Pinpoint the cell where the given text exists, returning its [x, y] midpoint coordinate. 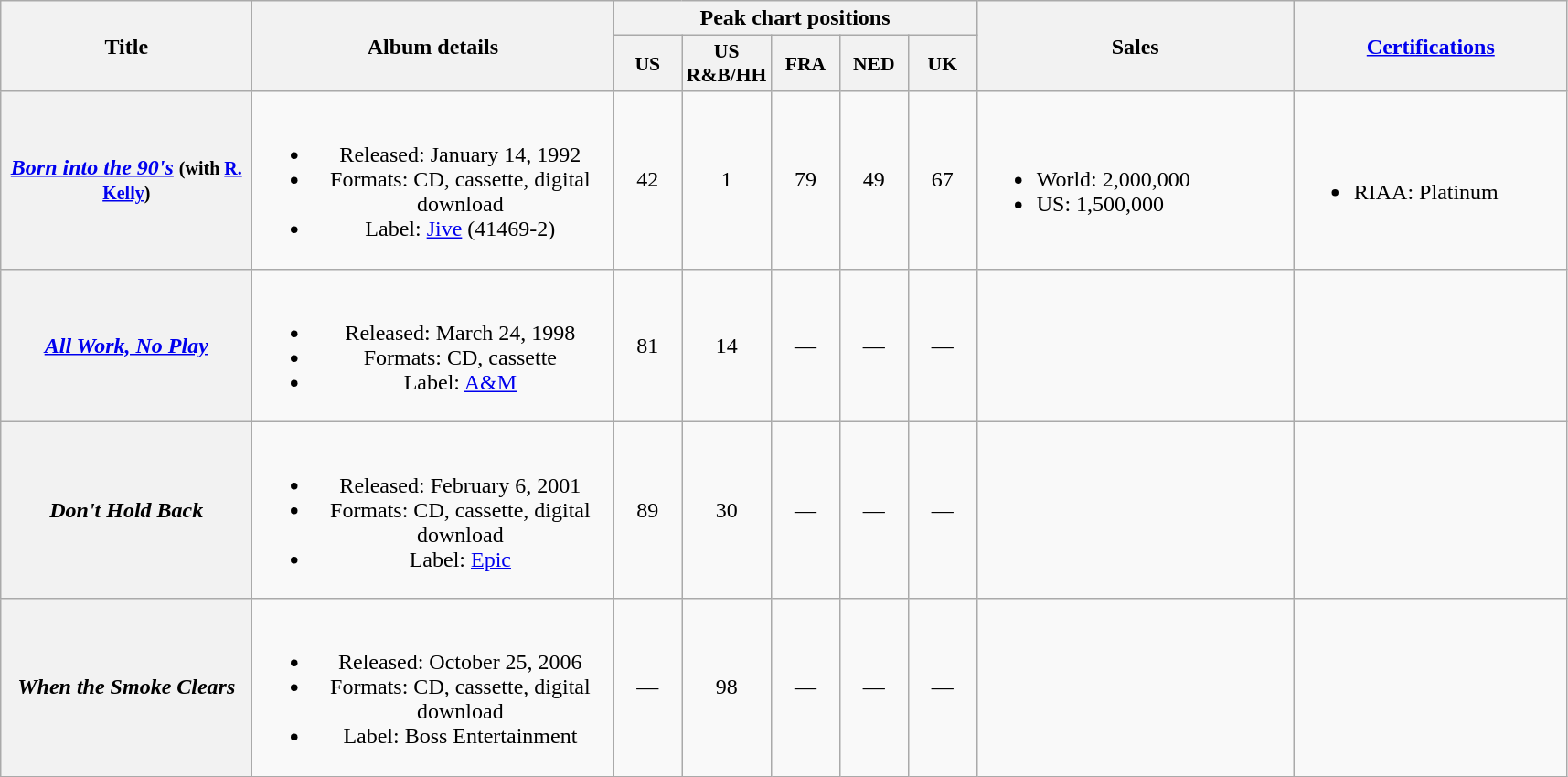
49 [874, 180]
Album details [433, 46]
89 [647, 510]
When the Smoke Clears [126, 687]
All Work, No Play [126, 346]
RIAA: Platinum [1430, 180]
Title [126, 46]
Peak chart positions [795, 18]
Released: October 25, 2006Formats: CD, cassette, digital downloadLabel: Boss Entertainment [433, 687]
67 [942, 180]
USR&B/HH [727, 64]
Born into the 90's (with R. Kelly) [126, 180]
Released: February 6, 2001Formats: CD, cassette, digital downloadLabel: Epic [433, 510]
30 [727, 510]
81 [647, 346]
14 [727, 346]
79 [805, 180]
Released: January 14, 1992Formats: CD, cassette, digital downloadLabel: Jive (41469-2) [433, 180]
NED [874, 64]
World: 2,000,000US: 1,500,000 [1136, 180]
Don't Hold Back [126, 510]
1 [727, 180]
98 [727, 687]
FRA [805, 64]
Sales [1136, 46]
Released: March 24, 1998Formats: CD, cassetteLabel: A&M [433, 346]
42 [647, 180]
US [647, 64]
UK [942, 64]
Certifications [1430, 46]
